Extract the [x, y] coordinate from the center of the cell holding the provided text.  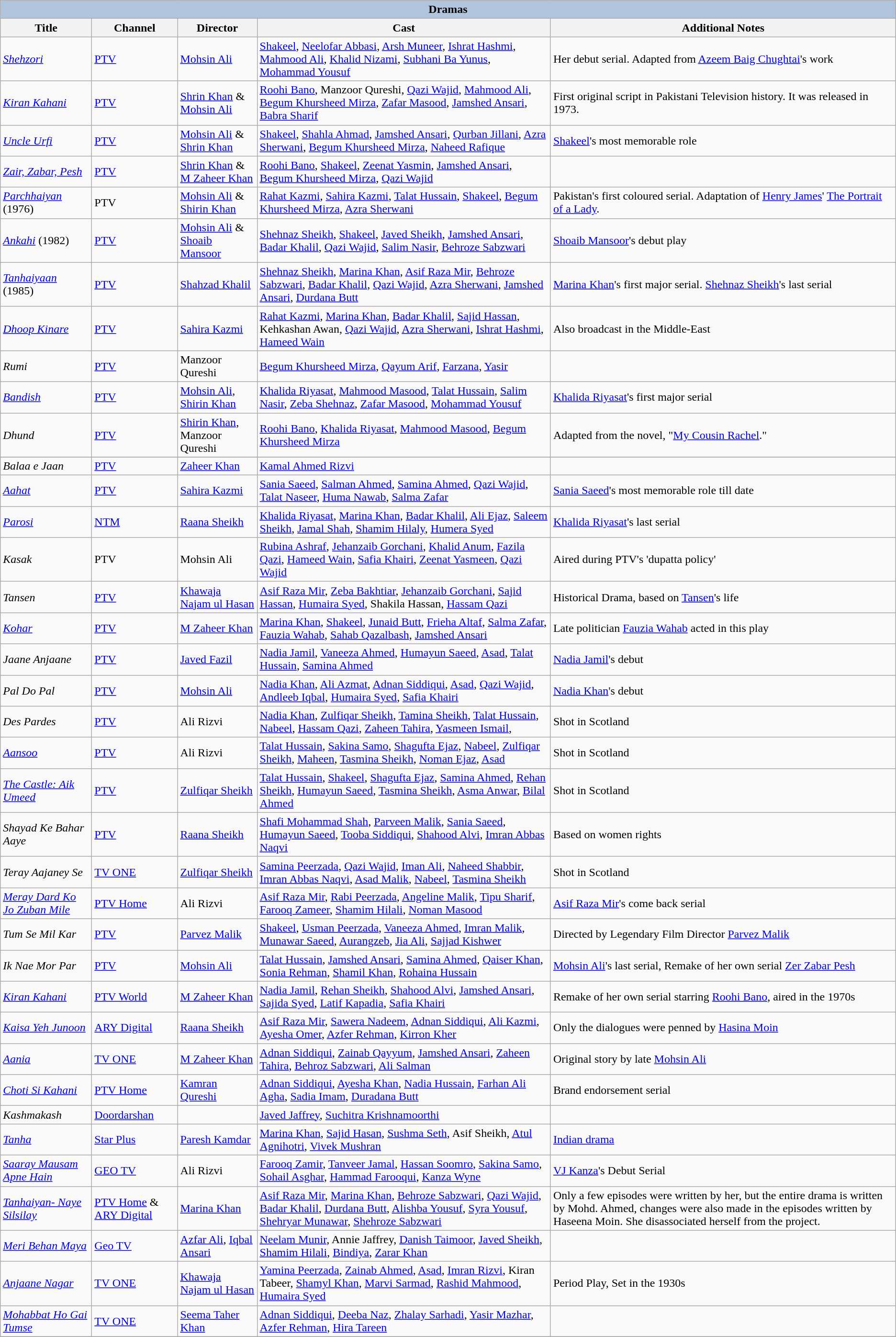
Balaa e Jaan [46, 466]
Neelam Munir, Annie Jaffrey, Danish Taimoor, Javed Sheikh, Shamim Hilali, Bindiya, Zarar Khan [404, 1246]
Roohi Bano, Shakeel, Zeenat Yasmin, Jamshed Ansari, Begum Khursheed Mirza, Qazi Wajid [404, 171]
Kashmakash [46, 1115]
GEO TV [135, 1171]
Asif Raza Mir, Zeba Bakhtiar, Jehanzaib Gorchani, Sajid Hassan, Humaira Syed, Shakila Hassan, Hassam Qazi [404, 597]
Mohabbat Ho Gai Tumse [46, 1321]
Aahat [46, 491]
Shakeel's most memorable role [723, 141]
Shrin Khan & Mohsin Ali [217, 103]
Anjaane Nagar [46, 1283]
Pakistan's first coloured serial. Adaptation of Henry James' The Portrait of a Lady. [723, 203]
Pal Do Pal [46, 690]
Asif Raza Mir's come back serial [723, 903]
Rahat Kazmi, Sahira Kazmi, Talat Hussain, Shakeel, Begum Khursheed Mirza, Azra Sherwani [404, 203]
Only the dialogues were penned by Hasina Moin [723, 1028]
Adapted from the novel, "My Cousin Rachel." [723, 435]
Period Play, Set in the 1930s [723, 1283]
Asif Raza Mir, Rabi Peerzada, Angeline Malik, Tipu Sharif, Farooq Zameer, Shamim Hilali, Noman Masood [404, 903]
Roohi Bano, Manzoor Qureshi, Qazi Wajid, Mahmood Ali, Begum Khursheed Mirza, Zafar Masood, Jamshed Ansari, Babra Sharif [404, 103]
Seema Taher Khan [217, 1321]
Adnan Siddiqui, Ayesha Khan, Nadia Hussain, Farhan Ali Agha, Sadia Imam, Duradana Butt [404, 1090]
Parosi [46, 522]
Jaane Anjaane [46, 660]
Marina Khan, Shakeel, Junaid Butt, Frieha Altaf, Salma Zafar, Fauzia Wahab, Sahab Qazalbash, Jamshed Ansari [404, 628]
Paresh Kamdar [217, 1139]
Shoaib Mansoor's debut play [723, 240]
Title [46, 28]
PTV World [135, 997]
Also broadcast in the Middle-East [723, 328]
Sania Saeed, Salman Ahmed, Samina Ahmed, Qazi Wajid, Talat Naseer, Huma Nawab, Salma Zafar [404, 491]
Manzoor Qureshi [217, 366]
Shafi Mohammad Shah, Parveen Malik, Sania Saeed, Humayun Saeed, Tooba Siddiqui, Shahood Alvi, Imran Abbas Naqvi [404, 834]
Farooq Zamir, Tanveer Jamal, Hassan Soomro, Sakina Samo, Sohail Asghar, Hammad Farooqui, Kanza Wyne [404, 1171]
Zaheer Khan [217, 466]
Bandish [46, 397]
Late politician Fauzia Wahab acted in this play [723, 628]
Begum Khursheed Mirza, Qayum Arif, Farzana, Yasir [404, 366]
Director [217, 28]
Additional Notes [723, 28]
Ankahi (1982) [46, 240]
PTV Home & ARY Digital [135, 1208]
Parvez Malik [217, 934]
Shehzori [46, 59]
Des Pardes [46, 722]
Shakeel, Shahla Ahmad, Jamshed Ansari, Qurban Jillani, Azra Sherwani, Begum Khursheed Mirza, Naheed Rafique [404, 141]
Shrin Khan & M Zaheer Khan [217, 171]
Tanha [46, 1139]
Shirin Khan, Manzoor Qureshi [217, 435]
Marina Khan, Sajid Hasan, Sushma Seth, Asif Sheikh, Atul Agnihotri, Vivek Mushran [404, 1139]
Talat Hussain, Sakina Samo, Shagufta Ejaz, Nabeel, Zulfiqar Sheikh, Maheen, Tasmina Sheikh, Noman Ejaz, Asad [404, 753]
Choti Si Kahani [46, 1090]
Kamal Ahmed Rizvi [404, 466]
Based on women rights [723, 834]
Nadia Khan's debut [723, 690]
Historical Drama, based on Tansen's life [723, 597]
Nadia Khan, Ali Azmat, Adnan Siddiqui, Asad, Qazi Wajid, Andleeb Iqbal, Humaira Syed, Safia Khairi [404, 690]
Brand endorsement serial [723, 1090]
Mohsin Ali & Shoaib Mansoor [217, 240]
Rumi [46, 366]
Dramas [448, 10]
Khalida Riyasat's last serial [723, 522]
Yamina Peerzada, Zainab Ahmed, Asad, Imran Rizvi, Kiran Tabeer, Shamyl Khan, Marvi Sarmad, Rashid Mahmood, Humaira Syed [404, 1283]
The Castle: Aik Umeed [46, 790]
VJ Kanza's Debut Serial [723, 1171]
Khalida Riyasat's first major serial [723, 397]
Adnan Siddiqui, Zainab Qayyum, Jamshed Ansari, Zaheen Tahira, Behroz Sabzwari, Ali Salman [404, 1059]
Ik Nae Mor Par [46, 965]
Mohsin Ali, Shirin Khan [217, 397]
Shehnaz Sheikh, Marina Khan, Asif Raza Mir, Behroze Sabzwari, Badar Khalil, Qazi Wajid, Azra Sherwani, Jamshed Ansari, Durdana Butt [404, 284]
Star Plus [135, 1139]
Tanhaiyaan (1985) [46, 284]
Shakeel, Usman Peerzada, Vaneeza Ahmed, Imran Malik, Munawar Saeed, Aurangzeb, Jia Ali, Sajjad Kishwer [404, 934]
Tum Se Mil Kar [46, 934]
Saaray Mausam Apne Hain [46, 1171]
Dhund [46, 435]
Uncle Urfi [46, 141]
Zair, Zabar, Pesh [46, 171]
Meray Dard Ko Jo Zuban Mile [46, 903]
Marina Khan [217, 1208]
Sania Saeed's most memorable role till date [723, 491]
Nadia Jamil, Rehan Sheikh, Shahood Alvi, Jamshed Ansari, Sajida Syed, Latif Kapadia, Safia Khairi [404, 997]
Aired during PTV's 'dupatta policy' [723, 560]
Tansen [46, 597]
Nadia Khan, Zulfiqar Sheikh, Tamina Sheikh, Talat Hussain, Nabeel, Hassam Qazi, Zaheen Tahira, Yasmeen Ismail, [404, 722]
Roohi Bano, Khalida Riyasat, Mahmood Masood, Begum Khursheed Mirza [404, 435]
Shayad Ke Bahar Aaye [46, 834]
Cast [404, 28]
Talat Hussain, Jamshed Ansari, Samina Ahmed, Qaiser Khan, Sonia Rehman, Shamil Khan, Rohaina Hussain [404, 965]
Mohsin Ali's last serial, Remake of her own serial Zer Zabar Pesh [723, 965]
Her debut serial. Adapted from Azeem Baig Chughtai's work [723, 59]
Mohsin Ali & Shrin Khan [217, 141]
Khalida Riyasat, Mahmood Masood, Talat Hussain, Salim Nasir, Zeba Shehnaz, Zafar Masood, Mohammad Yousuf [404, 397]
Kamran Qureshi [217, 1090]
Channel [135, 28]
Aansoo [46, 753]
Asif Raza Mir, Sawera Nadeem, Adnan Siddiqui, Ali Kazmi, Ayesha Omer, Azfer Rehman, Kirron Kher [404, 1028]
Tanhaiyan- Naye Silsilay [46, 1208]
Kohar [46, 628]
Nadia Jamil, Vaneeza Ahmed, Humayun Saeed, Asad, Talat Hussain, Samina Ahmed [404, 660]
First original script in Pakistani Television history. It was released in 1973. [723, 103]
Original story by late Mohsin Ali [723, 1059]
NTM [135, 522]
Kaisa Yeh Junoon [46, 1028]
ARY Digital [135, 1028]
Javed Fazil [217, 660]
Dhoop Kinare [46, 328]
Mohsin Ali & Shirin Khan [217, 203]
Aania [46, 1059]
Directed by Legendary Film Director Parvez Malik [723, 934]
Kasak [46, 560]
Rahat Kazmi, Marina Khan, Badar Khalil, Sajid Hassan, Kehkashan Awan, Qazi Wajid, Azra Sherwani, Ishrat Hashmi, Hameed Wain [404, 328]
Nadia Jamil's debut [723, 660]
Marina Khan's first major serial. Shehnaz Sheikh's last serial [723, 284]
Shahzad Khalil [217, 284]
Doordarshan [135, 1115]
Geo TV [135, 1246]
Meri Behan Maya [46, 1246]
Shehnaz Sheikh, Shakeel, Javed Sheikh, Jamshed Ansari, Badar Khalil, Qazi Wajid, Salim Nasir, Behroze Sabzwari [404, 240]
Indian drama [723, 1139]
Samina Peerzada, Qazi Wajid, Iman Ali, Naheed Shabbir, Imran Abbas Naqvi, Asad Malik, Nabeel, Tasmina Sheikh [404, 872]
Adnan Siddiqui, Deeba Naz, Zhalay Sarhadi, Yasir Mazhar, Azfer Rehman, Hira Tareen [404, 1321]
Talat Hussain, Shakeel, Shagufta Ejaz, Samina Ahmed, Rehan Sheikh, Humayun Saeed, Tasmina Sheikh, Asma Anwar, Bilal Ahmed [404, 790]
Remake of her own serial starring Roohi Bano, aired in the 1970s [723, 997]
Shakeel, Neelofar Abbasi, Arsh Muneer, Ishrat Hashmi, Mahmood Ali, Khalid Nizami, Subhani Ba Yunus, Mohammad Yousuf [404, 59]
Azfar Ali, Iqbal Ansari [217, 1246]
Javed Jaffrey, Suchitra Krishnamoorthi [404, 1115]
Teray Aajaney Se [46, 872]
Parchhaiyan (1976) [46, 203]
Khalida Riyasat, Marina Khan, Badar Khalil, Ali Ejaz, Saleem Sheikh, Jamal Shah, Shamim Hilaly, Humera Syed [404, 522]
Rubina Ashraf, Jehanzaib Gorchani, Khalid Anum, Fazila Qazi, Hameed Wain, Safia Khairi, Zeenat Yasmeen, Qazi Wajid [404, 560]
